Determine the [X, Y] coordinate at the center of the cell enclosing the given text.  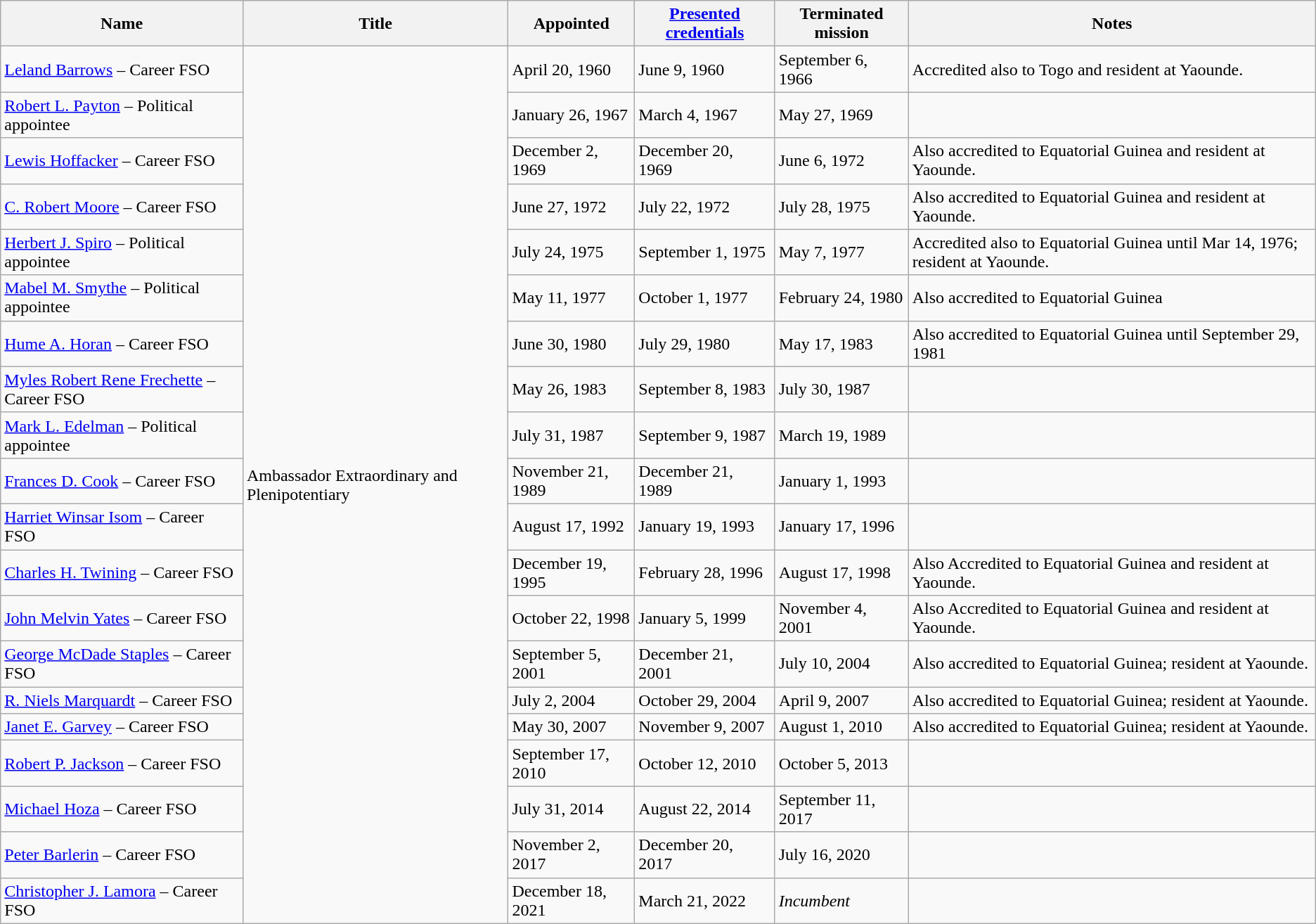
March 4, 1967 [704, 115]
Peter Barlerin – Career FSO [122, 855]
July 24, 1975 [572, 252]
June 9, 1960 [704, 69]
April 9, 2007 [841, 700]
July 10, 2004 [841, 664]
August 22, 2014 [704, 809]
May 27, 1969 [841, 115]
August 17, 1992 [572, 526]
Name [122, 24]
December 20, 2017 [704, 855]
November 21, 1989 [572, 481]
January 19, 1993 [704, 526]
February 28, 1996 [704, 572]
December 21, 1989 [704, 481]
July 2, 2004 [572, 700]
May 26, 1983 [572, 390]
January 17, 1996 [841, 526]
July 30, 1987 [841, 390]
Ambassador Extraordinary and Plenipotentiary [375, 485]
Robert P. Jackson – Career FSO [122, 764]
July 22, 1972 [704, 207]
George McDade Staples – Career FSO [122, 664]
July 31, 2014 [572, 809]
John Melvin Yates – Career FSO [122, 619]
July 29, 1980 [704, 343]
September 9, 1987 [704, 435]
March 19, 1989 [841, 435]
June 27, 1972 [572, 207]
Frances D. Cook – Career FSO [122, 481]
Myles Robert Rene Frechette – Career FSO [122, 390]
C. Robert Moore – Career FSO [122, 207]
October 12, 2010 [704, 764]
December 20, 1969 [704, 160]
January 5, 1999 [704, 619]
Christopher J. Lamora – Career FSO [122, 900]
July 28, 1975 [841, 207]
November 4, 2001 [841, 619]
Charles H. Twining – Career FSO [122, 572]
Mabel M. Smythe – Political appointee [122, 298]
Incumbent [841, 900]
Leland Barrows – Career FSO [122, 69]
December 19, 1995 [572, 572]
November 9, 2007 [704, 727]
Janet E. Garvey – Career FSO [122, 727]
November 2, 2017 [572, 855]
September 6, 1966 [841, 69]
January 1, 1993 [841, 481]
Mark L. Edelman – Political appointee [122, 435]
Appointed [572, 24]
October 1, 1977 [704, 298]
September 17, 2010 [572, 764]
Hume A. Horan – Career FSO [122, 343]
Accredited also to Equatorial Guinea until Mar 14, 1976; resident at Yaounde. [1112, 252]
Harriet Winsar Isom – Career FSO [122, 526]
July 16, 2020 [841, 855]
Notes [1112, 24]
September 5, 2001 [572, 664]
October 29, 2004 [704, 700]
August 1, 2010 [841, 727]
June 30, 1980 [572, 343]
July 31, 1987 [572, 435]
September 8, 1983 [704, 390]
Lewis Hoffacker – Career FSO [122, 160]
May 17, 1983 [841, 343]
R. Niels Marquardt – Career FSO [122, 700]
January 26, 1967 [572, 115]
Also accredited to Equatorial Guinea [1112, 298]
February 24, 1980 [841, 298]
September 1, 1975 [704, 252]
June 6, 1972 [841, 160]
October 22, 1998 [572, 619]
Michael Hoza – Career FSO [122, 809]
October 5, 2013 [841, 764]
Presented credentials [704, 24]
May 11, 1977 [572, 298]
Terminated mission [841, 24]
Also accredited to Equatorial Guinea until September 29, 1981 [1112, 343]
May 7, 1977 [841, 252]
March 21, 2022 [704, 900]
Title [375, 24]
May 30, 2007 [572, 727]
December 21, 2001 [704, 664]
Herbert J. Spiro – Political appointee [122, 252]
August 17, 1998 [841, 572]
December 18, 2021 [572, 900]
Robert L. Payton – Political appointee [122, 115]
September 11, 2017 [841, 809]
April 20, 1960 [572, 69]
Accredited also to Togo and resident at Yaounde. [1112, 69]
December 2, 1969 [572, 160]
